Extract the (x, y) coordinate from the center of the cell holding the provided text.  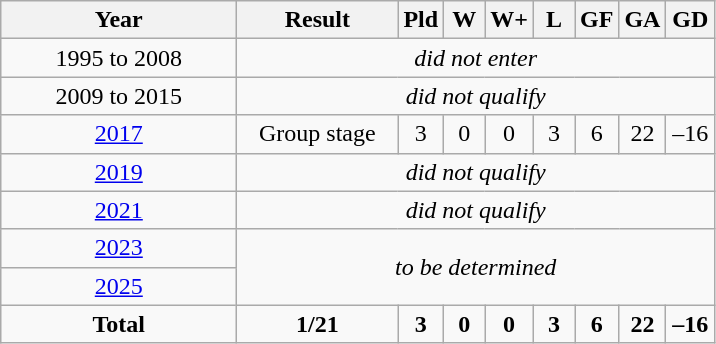
Pld (421, 20)
Result (318, 20)
2017 (119, 134)
GA (642, 20)
2023 (119, 248)
L (554, 20)
1995 to 2008 (119, 58)
2009 to 2015 (119, 96)
to be determined (476, 267)
GD (690, 20)
GF (596, 20)
Group stage (318, 134)
2021 (119, 210)
2019 (119, 172)
1/21 (318, 324)
W+ (510, 20)
2025 (119, 286)
Total (119, 324)
Year (119, 20)
did not enter (476, 58)
W (464, 20)
